Scan for the cell matching the given text and deliver its (x, y) coordinate at center. 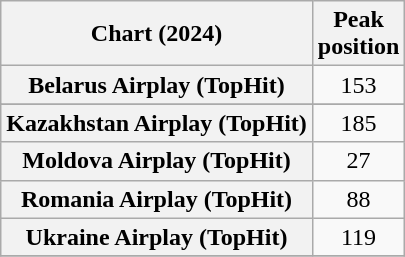
Romania Airplay (TopHit) (157, 199)
119 (358, 237)
88 (358, 199)
Chart (2024) (157, 34)
Belarus Airplay (TopHit) (157, 85)
Kazakhstan Airplay (TopHit) (157, 123)
185 (358, 123)
27 (358, 161)
153 (358, 85)
Peakposition (358, 34)
Moldova Airplay (TopHit) (157, 161)
Ukraine Airplay (TopHit) (157, 237)
